Determine the (X, Y) coordinate at the center of the cell enclosing the given text.  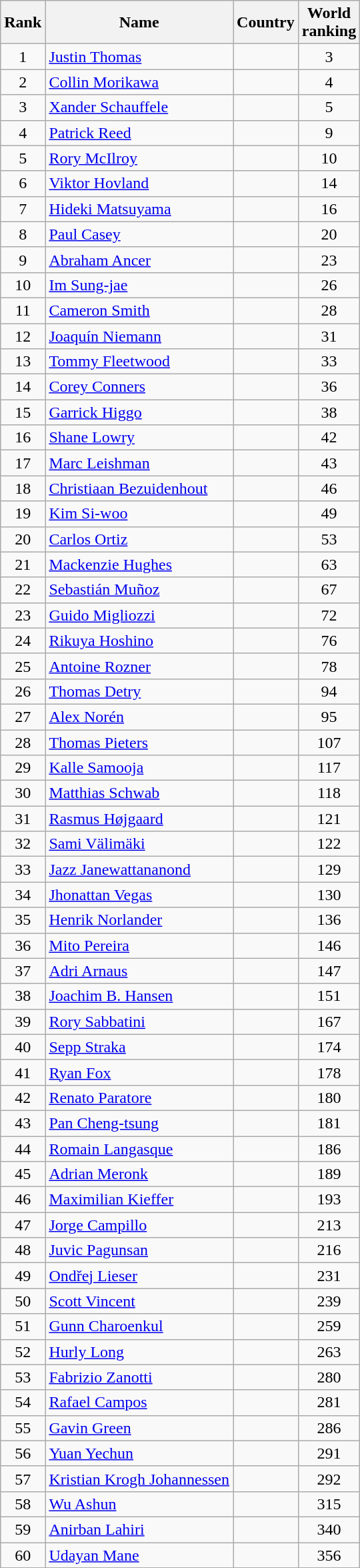
22 (23, 590)
130 (329, 895)
55 (23, 1428)
281 (329, 1403)
Gunn Charoenkul (139, 1326)
Adrian Meronk (139, 1174)
63 (329, 564)
Thomas Pieters (139, 743)
Henrik Norlander (139, 920)
Paul Casey (139, 234)
25 (23, 666)
186 (329, 1148)
Hideki Matsuyama (139, 209)
146 (329, 945)
Rank (23, 23)
107 (329, 743)
Patrick Reed (139, 133)
122 (329, 844)
Kim Si-woo (139, 514)
356 (329, 1555)
21 (23, 564)
12 (23, 336)
Juvic Pagunsan (139, 1250)
259 (329, 1326)
Joachim B. Hansen (139, 996)
Christiaan Bezuidenhout (139, 488)
Sami Välimäki (139, 844)
167 (329, 1022)
Jhonattan Vegas (139, 895)
286 (329, 1428)
Tommy Fleetwood (139, 362)
Carlos Ortiz (139, 539)
48 (23, 1250)
Sebastián Muñoz (139, 590)
340 (329, 1529)
32 (23, 844)
213 (329, 1225)
Alex Norén (139, 717)
Cameron Smith (139, 310)
Xander Schauffele (139, 107)
Scott Vincent (139, 1301)
Jazz Janewattananond (139, 869)
13 (23, 362)
11 (23, 310)
Joaquín Niemann (139, 336)
Rory Sabbatini (139, 1022)
Corey Conners (139, 387)
Yuan Yechun (139, 1453)
Wu Ashun (139, 1504)
Hurly Long (139, 1352)
Kristian Krogh Johannessen (139, 1479)
7 (23, 209)
Udayan Mane (139, 1555)
6 (23, 183)
54 (23, 1403)
35 (23, 920)
39 (23, 1022)
Rory McIlroy (139, 158)
78 (329, 666)
59 (23, 1529)
30 (23, 793)
Renato Paratore (139, 1098)
Rasmus Højgaard (139, 819)
216 (329, 1250)
Name (139, 23)
193 (329, 1200)
95 (329, 717)
76 (329, 641)
72 (329, 615)
239 (329, 1301)
Maximilian Kieffer (139, 1200)
Im Sung-jae (139, 285)
292 (329, 1479)
18 (23, 488)
Adri Arnaus (139, 971)
178 (329, 1072)
Justin Thomas (139, 57)
44 (23, 1148)
Jorge Campillo (139, 1225)
19 (23, 514)
Thomas Detry (139, 691)
67 (329, 590)
Mito Pereira (139, 945)
37 (23, 971)
Abraham Ancer (139, 260)
Collin Morikawa (139, 82)
263 (329, 1352)
181 (329, 1123)
50 (23, 1301)
121 (329, 819)
Garrick Higgo (139, 412)
47 (23, 1225)
136 (329, 920)
151 (329, 996)
1 (23, 57)
29 (23, 768)
Guido Migliozzi (139, 615)
Rikuya Hoshino (139, 641)
17 (23, 463)
Pan Cheng-tsung (139, 1123)
129 (329, 869)
Ryan Fox (139, 1072)
Sepp Straka (139, 1047)
Anirban Lahiri (139, 1529)
Mackenzie Hughes (139, 564)
27 (23, 717)
Shane Lowry (139, 438)
Marc Leishman (139, 463)
315 (329, 1504)
60 (23, 1555)
231 (329, 1276)
Gavin Green (139, 1428)
Ondřej Lieser (139, 1276)
24 (23, 641)
2 (23, 82)
Viktor Hovland (139, 183)
57 (23, 1479)
291 (329, 1453)
189 (329, 1174)
174 (329, 1047)
280 (329, 1377)
8 (23, 234)
41 (23, 1072)
147 (329, 971)
Romain Langasque (139, 1148)
34 (23, 895)
Kalle Samooja (139, 768)
45 (23, 1174)
180 (329, 1098)
56 (23, 1453)
Antoine Rozner (139, 666)
52 (23, 1352)
40 (23, 1047)
Matthias Schwab (139, 793)
118 (329, 793)
Rafael Campos (139, 1403)
51 (23, 1326)
58 (23, 1504)
94 (329, 691)
Worldranking (329, 23)
Country (266, 23)
117 (329, 768)
15 (23, 412)
Fabrizio Zanotti (139, 1377)
